Identify which cell holds the provided text, then report its [x, y] central coordinate. 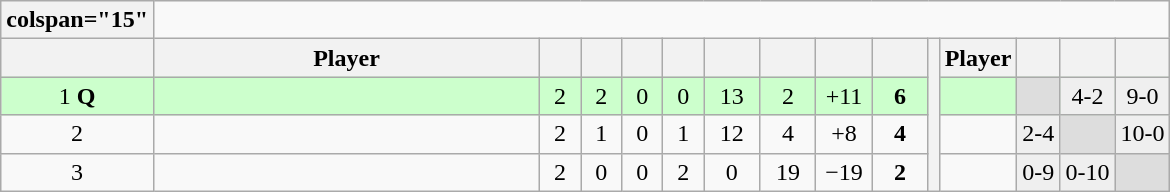
colspan="15" [78, 20]
+11 [844, 96]
12 [732, 134]
19 [788, 172]
6 [900, 96]
13 [732, 96]
0-9 [1038, 172]
2-4 [1038, 134]
4-2 [1088, 96]
+8 [844, 134]
10-0 [1142, 134]
−19 [844, 172]
3 [78, 172]
1 Q [78, 96]
0-10 [1088, 172]
9-0 [1142, 96]
